Return the [x, y] coordinate for the center point of the cell that contains the specified text.  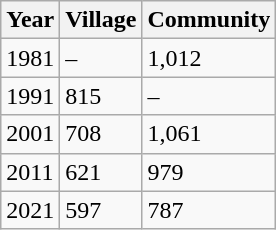
2021 [30, 210]
787 [209, 210]
Village [101, 20]
815 [101, 96]
621 [101, 172]
1,061 [209, 134]
Community [209, 20]
979 [209, 172]
708 [101, 134]
597 [101, 210]
1,012 [209, 58]
Year [30, 20]
1991 [30, 96]
2011 [30, 172]
1981 [30, 58]
2001 [30, 134]
